Extract the [X, Y] coordinate from the center of the cell holding the provided text.  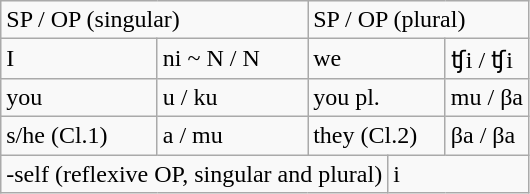
mu / βa [486, 97]
a / mu [232, 135]
SP / OP (singular) [154, 20]
ʧi / ʧi [486, 59]
i [458, 173]
you [79, 97]
we [377, 59]
SP / OP (plural) [418, 20]
I [79, 59]
u / ku [232, 97]
ni ~ N / N [232, 59]
you pl. [377, 97]
they (Cl.2) [377, 135]
-self (reflexive OP, singular and plural) [194, 173]
s/he (Cl.1) [79, 135]
βa / βa [486, 135]
